Locate the cell with the specified text and output its (x, y) center coordinate. 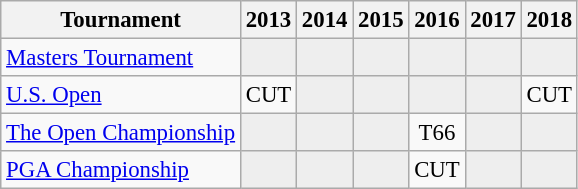
2016 (437, 20)
2013 (268, 20)
2014 (325, 20)
2015 (381, 20)
Tournament (121, 20)
2018 (549, 20)
PGA Championship (121, 170)
The Open Championship (121, 133)
T66 (437, 133)
Masters Tournament (121, 58)
2017 (493, 20)
U.S. Open (121, 95)
